Search for the cell housing the specified text and yield its (X, Y) center coordinate. 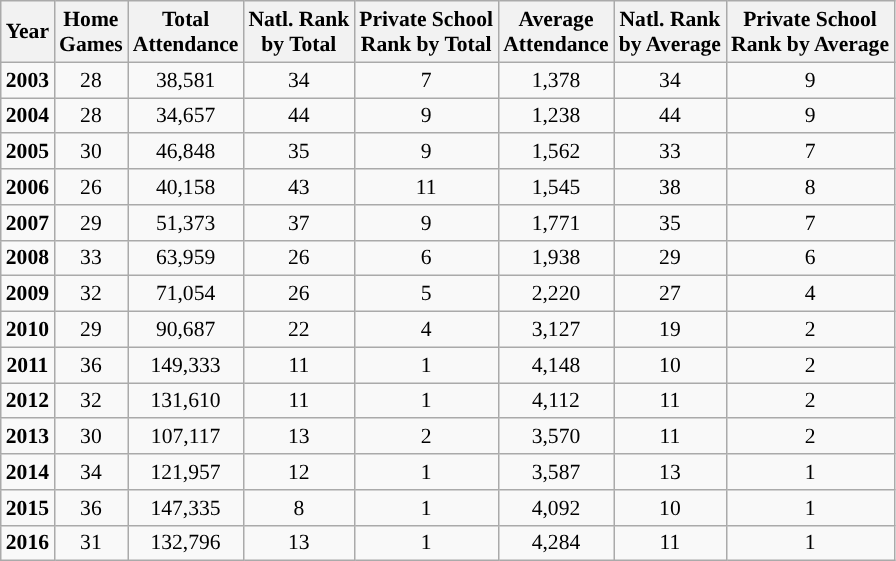
Natl. Rankby Average (670, 32)
AverageAttendance (556, 32)
37 (298, 223)
4,284 (556, 543)
1,938 (556, 258)
4,092 (556, 508)
1,238 (556, 116)
2008 (28, 258)
3,587 (556, 472)
2010 (28, 330)
132,796 (186, 543)
149,333 (186, 365)
TotalAttendance (186, 32)
63,959 (186, 258)
38,581 (186, 80)
34,657 (186, 116)
2013 (28, 437)
2,220 (556, 294)
2009 (28, 294)
5 (426, 294)
2015 (28, 508)
2011 (28, 365)
43 (298, 187)
27 (670, 294)
1,771 (556, 223)
12 (298, 472)
2006 (28, 187)
71,054 (186, 294)
Private SchoolRank by Average (810, 32)
2003 (28, 80)
1,562 (556, 152)
Private SchoolRank by Total (426, 32)
3,570 (556, 437)
22 (298, 330)
2007 (28, 223)
147,335 (186, 508)
2005 (28, 152)
4,148 (556, 365)
46,848 (186, 152)
1,378 (556, 80)
51,373 (186, 223)
2016 (28, 543)
3,127 (556, 330)
2004 (28, 116)
107,117 (186, 437)
Natl. Rankby Total (298, 32)
38 (670, 187)
131,610 (186, 401)
1,545 (556, 187)
4,112 (556, 401)
HomeGames (91, 32)
31 (91, 543)
90,687 (186, 330)
2012 (28, 401)
40,158 (186, 187)
Year (28, 32)
19 (670, 330)
121,957 (186, 472)
2014 (28, 472)
